Determine the (x, y) coordinate at the center of the cell enclosing the given text.  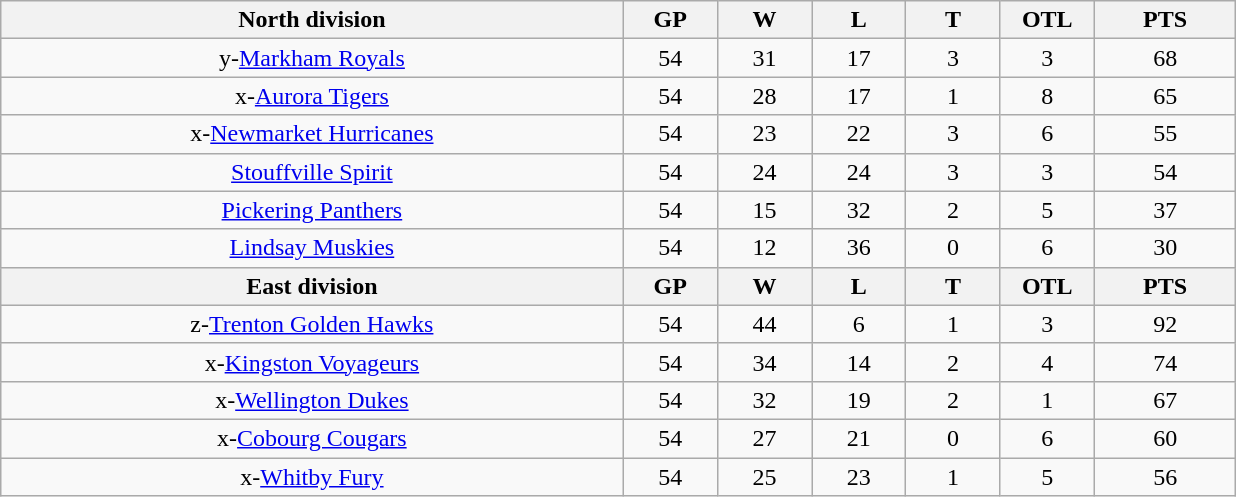
14 (859, 362)
x-Cobourg Cougars (312, 438)
x-Whitby Fury (312, 477)
30 (1165, 248)
x-Wellington Dukes (312, 400)
z-Trenton Golden Hawks (312, 324)
27 (764, 438)
22 (859, 134)
19 (859, 400)
34 (764, 362)
12 (764, 248)
28 (764, 96)
67 (1165, 400)
92 (1165, 324)
x-Aurora Tigers (312, 96)
Pickering Panthers (312, 210)
56 (1165, 477)
31 (764, 58)
37 (1165, 210)
North division (312, 20)
x-Newmarket Hurricanes (312, 134)
y-Markham Royals (312, 58)
Stouffville Spirit (312, 172)
65 (1165, 96)
25 (764, 477)
74 (1165, 362)
4 (1047, 362)
60 (1165, 438)
44 (764, 324)
East division (312, 286)
55 (1165, 134)
x-Kingston Voyageurs (312, 362)
8 (1047, 96)
15 (764, 210)
Lindsay Muskies (312, 248)
68 (1165, 58)
21 (859, 438)
36 (859, 248)
